Detect which cell encompasses the target text, then output its (X, Y) center coordinate. 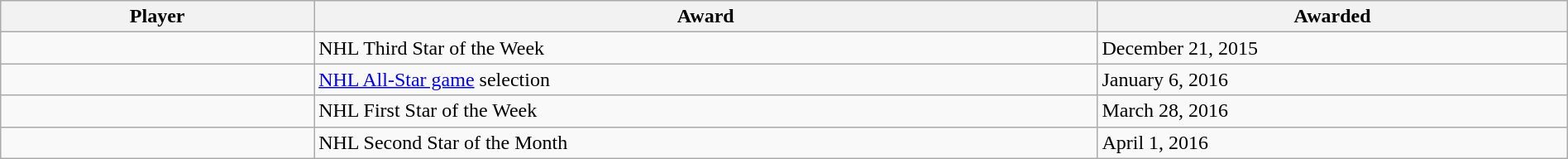
NHL First Star of the Week (706, 111)
Awarded (1332, 17)
March 28, 2016 (1332, 111)
Player (157, 17)
Award (706, 17)
NHL Second Star of the Month (706, 142)
NHL All-Star game selection (706, 79)
April 1, 2016 (1332, 142)
January 6, 2016 (1332, 79)
December 21, 2015 (1332, 48)
NHL Third Star of the Week (706, 48)
